Return the (X, Y) coordinate for the center point of the cell that contains the specified text.  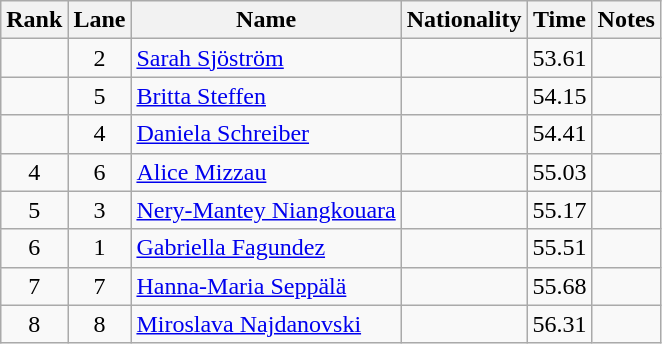
Lane (100, 20)
55.17 (560, 210)
Nery-Mantey Niangkouara (266, 210)
Alice Mizzau (266, 172)
Notes (626, 20)
Nationality (464, 20)
Sarah Sjöström (266, 58)
54.15 (560, 96)
2 (100, 58)
Gabriella Fagundez (266, 248)
Rank (34, 20)
1 (100, 248)
55.68 (560, 286)
Miroslava Najdanovski (266, 324)
55.03 (560, 172)
55.51 (560, 248)
Name (266, 20)
Daniela Schreiber (266, 134)
3 (100, 210)
56.31 (560, 324)
54.41 (560, 134)
Time (560, 20)
Britta Steffen (266, 96)
Hanna-Maria Seppälä (266, 286)
53.61 (560, 58)
